Determine the [X, Y] coordinate at the center of the cell enclosing the given text.  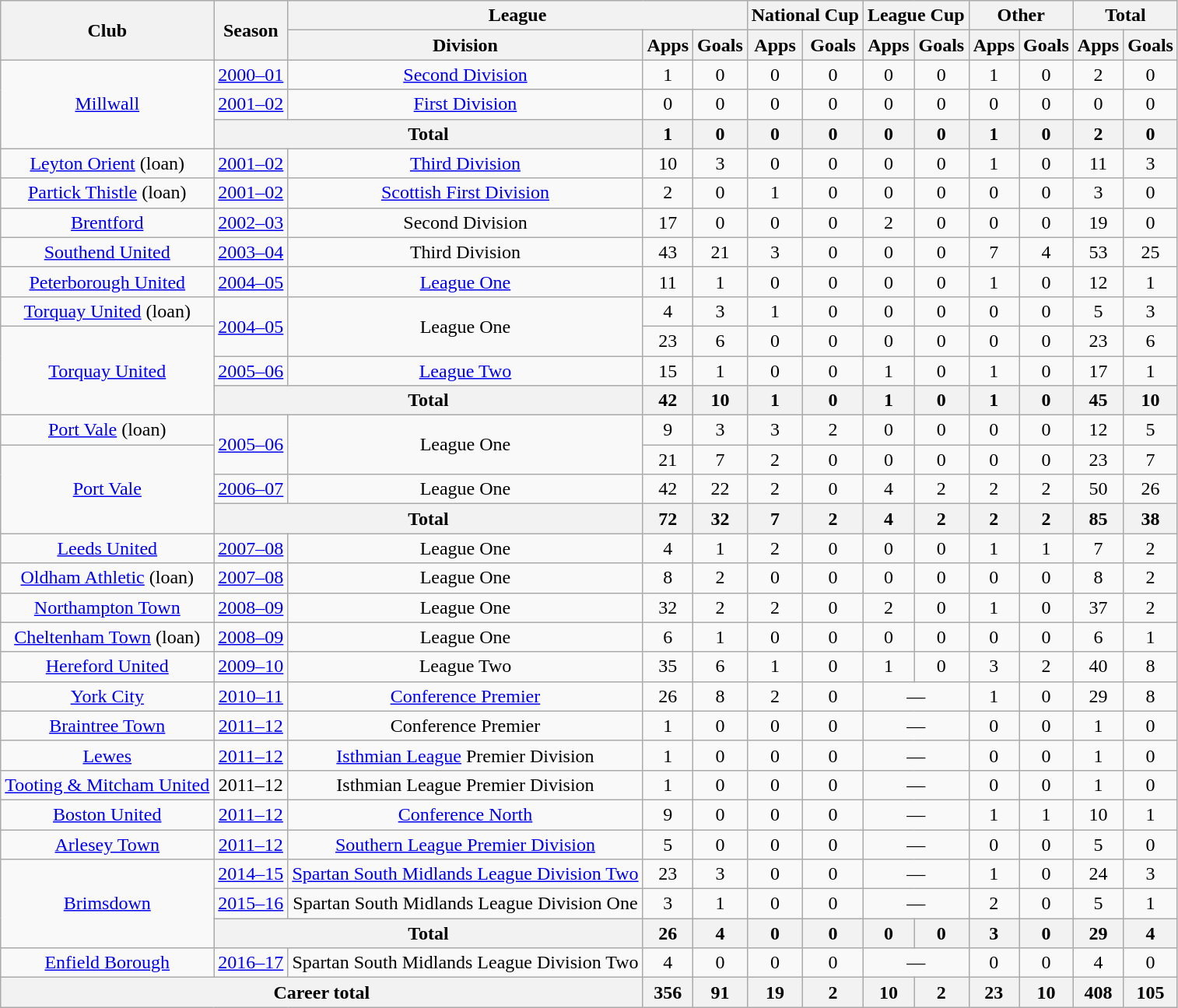
105 [1151, 992]
First Division [465, 104]
Millwall [107, 104]
Torquay United [107, 370]
Braintree Town [107, 726]
408 [1098, 992]
Port Vale (loan) [107, 430]
35 [668, 667]
2002–03 [251, 222]
Lewes [107, 755]
Season [251, 30]
25 [1151, 252]
37 [1098, 607]
2014–15 [251, 874]
38 [1151, 519]
Division [465, 45]
40 [1098, 667]
72 [668, 519]
York City [107, 696]
Brimsdown [107, 904]
2016–17 [251, 963]
2000–01 [251, 75]
50 [1098, 489]
2006–07 [251, 489]
Leyton Orient (loan) [107, 163]
15 [668, 371]
53 [1098, 252]
Boston United [107, 814]
Tooting & Mitcham United [107, 785]
Club [107, 30]
45 [1098, 401]
Career total [322, 992]
Peterborough United [107, 282]
43 [668, 252]
Scottish First Division [465, 193]
356 [668, 992]
Enfield Borough [107, 963]
22 [720, 489]
2010–11 [251, 696]
Oldham Athletic (loan) [107, 578]
Hereford United [107, 667]
Other [1021, 16]
Leeds United [107, 548]
Southern League Premier Division [465, 844]
Spartan South Midlands League Division One [465, 904]
2003–04 [251, 252]
Southend United [107, 252]
91 [720, 992]
National Cup [805, 16]
League [517, 16]
85 [1098, 519]
Conference North [465, 814]
2015–16 [251, 904]
24 [1098, 874]
Port Vale [107, 489]
Torquay United (loan) [107, 311]
2009–10 [251, 667]
Arlesey Town [107, 844]
Partick Thistle (loan) [107, 193]
Brentford [107, 222]
Northampton Town [107, 607]
Cheltenham Town (loan) [107, 637]
League Cup [916, 16]
